Return (X, Y) of the center of cell containing provided text 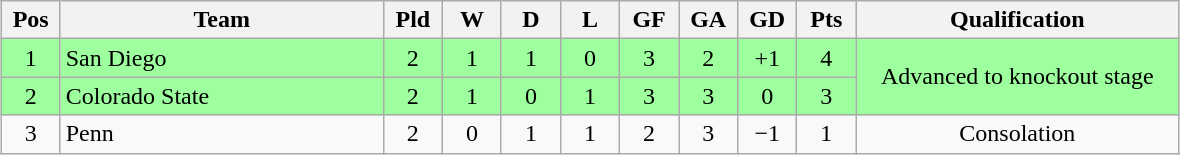
GD (768, 20)
Pld (412, 20)
Team (222, 20)
D (530, 20)
Colorado State (222, 96)
L (590, 20)
+1 (768, 58)
Qualification (1018, 20)
GA (708, 20)
Consolation (1018, 134)
Pts (826, 20)
Penn (222, 134)
San Diego (222, 58)
4 (826, 58)
W (472, 20)
−1 (768, 134)
GF (650, 20)
Advanced to knockout stage (1018, 77)
Pos (30, 20)
